Output the [X, Y] coordinate of the center of the cell containing the given text.  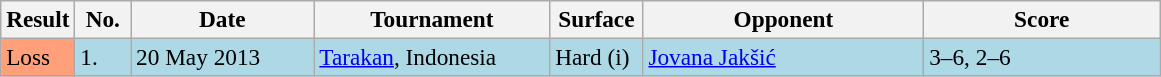
Score [1042, 19]
Opponent [784, 19]
20 May 2013 [222, 57]
Tarakan, Indonesia [432, 57]
1. [103, 57]
Jovana Jakšić [784, 57]
3–6, 2–6 [1042, 57]
Tournament [432, 19]
Date [222, 19]
Loss [38, 57]
Surface [596, 19]
Result [38, 19]
No. [103, 19]
Hard (i) [596, 57]
